Detect which cell encompasses the target text, then output its [x, y] center coordinate. 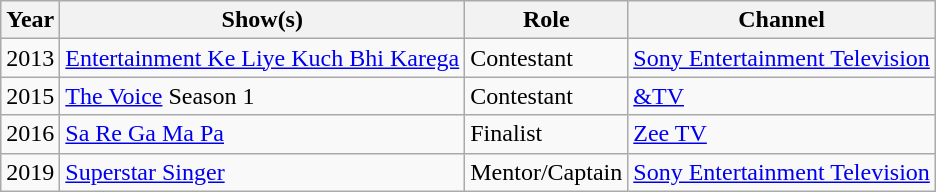
Superstar Singer [262, 172]
Show(s) [262, 20]
Channel [782, 20]
2015 [30, 96]
&TV [782, 96]
Year [30, 20]
2016 [30, 134]
The Voice Season 1 [262, 96]
2013 [30, 58]
Zee TV [782, 134]
Sa Re Ga Ma Pa [262, 134]
2019 [30, 172]
Mentor/Captain [546, 172]
Role [546, 20]
Finalist [546, 134]
Entertainment Ke Liye Kuch Bhi Karega [262, 58]
